Output the (x, y) coordinate of the center of the cell containing the given text.  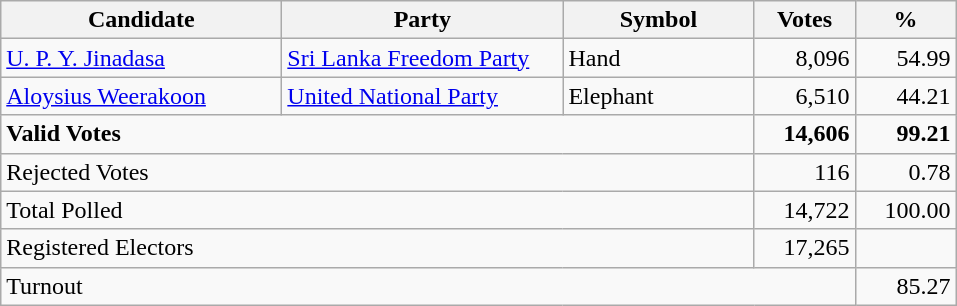
Registered Electors (378, 248)
U. P. Y. Jinadasa (142, 58)
54.99 (906, 58)
Symbol (658, 20)
100.00 (906, 210)
Party (422, 20)
0.78 (906, 172)
14,606 (804, 134)
Turnout (428, 286)
United National Party (422, 96)
99.21 (906, 134)
44.21 (906, 96)
Aloysius Weerakoon (142, 96)
Hand (658, 58)
85.27 (906, 286)
Total Polled (378, 210)
116 (804, 172)
Rejected Votes (378, 172)
Candidate (142, 20)
8,096 (804, 58)
17,265 (804, 248)
Elephant (658, 96)
Sri Lanka Freedom Party (422, 58)
Valid Votes (378, 134)
% (906, 20)
14,722 (804, 210)
6,510 (804, 96)
Votes (804, 20)
